Scan for the cell matching the given text and deliver its (X, Y) coordinate at center. 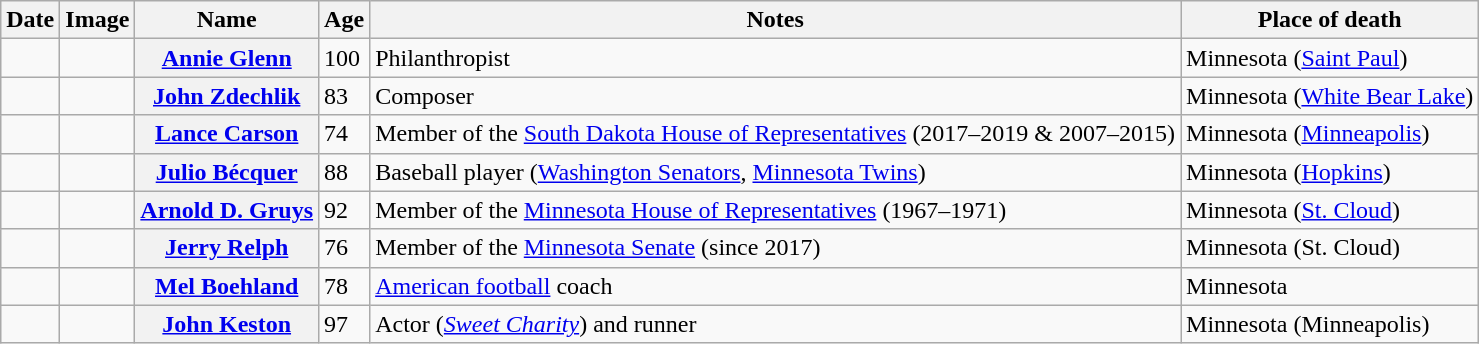
97 (344, 324)
Notes (776, 20)
Mel Boehland (227, 286)
Image (98, 20)
Arnold D. Gruys (227, 210)
John Zdechlik (227, 96)
Name (227, 20)
Jerry Relph (227, 248)
Age (344, 20)
Composer (776, 96)
Minnesota (Hopkins) (1330, 172)
78 (344, 286)
Member of the South Dakota House of Representatives (2017–2019 & 2007–2015) (776, 134)
Lance Carson (227, 134)
Minnesota (Saint Paul) (1330, 58)
Minnesota (1330, 286)
Annie Glenn (227, 58)
83 (344, 96)
76 (344, 248)
Baseball player (Washington Senators, Minnesota Twins) (776, 172)
Philanthropist (776, 58)
92 (344, 210)
Julio Bécquer (227, 172)
Actor (Sweet Charity) and runner (776, 324)
74 (344, 134)
American football coach (776, 286)
Member of the Minnesota Senate (since 2017) (776, 248)
John Keston (227, 324)
Date (30, 20)
100 (344, 58)
Member of the Minnesota House of Representatives (1967–1971) (776, 210)
Minnesota (White Bear Lake) (1330, 96)
Place of death (1330, 20)
88 (344, 172)
